Locate the cell with the specified text and output its (X, Y) center coordinate. 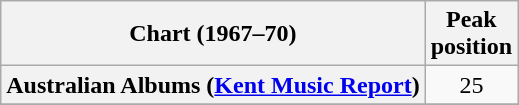
25 (471, 85)
Australian Albums (Kent Music Report) (213, 85)
Peakposition (471, 34)
Chart (1967–70) (213, 34)
